Return [X, Y] of the center of cell containing provided text 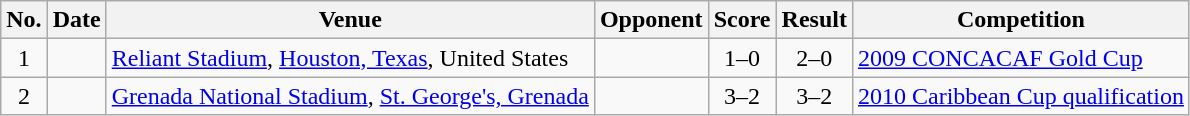
Date [76, 20]
2009 CONCACAF Gold Cup [1020, 58]
2010 Caribbean Cup qualification [1020, 96]
No. [24, 20]
2–0 [814, 58]
1 [24, 58]
Score [742, 20]
2 [24, 96]
Opponent [651, 20]
Venue [350, 20]
Reliant Stadium, Houston, Texas, United States [350, 58]
Grenada National Stadium, St. George's, Grenada [350, 96]
Competition [1020, 20]
Result [814, 20]
1–0 [742, 58]
